Determine the (x, y) coordinate at the center of the cell enclosing the given text.  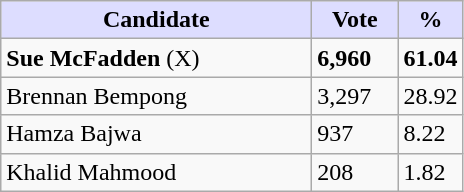
Hamza Bajwa (156, 134)
Khalid Mahmood (156, 172)
3,297 (355, 96)
% (430, 20)
Candidate (156, 20)
Sue McFadden (X) (156, 58)
6,960 (355, 58)
61.04 (430, 58)
1.82 (430, 172)
Brennan Bempong (156, 96)
28.92 (430, 96)
937 (355, 134)
8.22 (430, 134)
Vote (355, 20)
208 (355, 172)
